From the cell containing the given text, extract its center point as (x, y) coordinate. 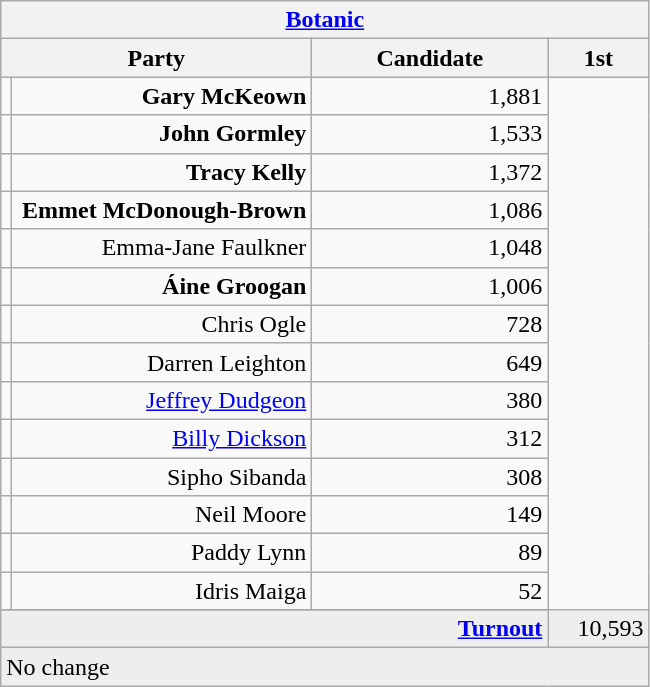
Idris Maiga (162, 591)
Botanic (325, 20)
1,881 (430, 96)
Áine Groogan (162, 286)
Turnout (274, 629)
1,533 (430, 134)
728 (430, 324)
Chris Ogle (162, 324)
1st (598, 58)
1,048 (430, 248)
308 (430, 477)
1,372 (430, 172)
Billy Dickson (162, 438)
Jeffrey Dudgeon (162, 400)
1,006 (430, 286)
Candidate (430, 58)
Party (156, 58)
Gary McKeown (162, 96)
1,086 (430, 210)
Paddy Lynn (162, 553)
Neil Moore (162, 515)
52 (430, 591)
89 (430, 553)
Emma-Jane Faulkner (162, 248)
Darren Leighton (162, 362)
Sipho Sibanda (162, 477)
312 (430, 438)
380 (430, 400)
10,593 (598, 629)
149 (430, 515)
Emmet McDonough-Brown (162, 210)
649 (430, 362)
Tracy Kelly (162, 172)
No change (325, 667)
John Gormley (162, 134)
